Search for the cell housing the specified text and yield its [X, Y] center coordinate. 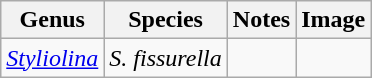
Styliolina [52, 58]
Image [334, 20]
Notes [261, 20]
S. fissurella [166, 58]
Species [166, 20]
Genus [52, 20]
